Output the [X, Y] coordinate of the center of the cell containing the given text.  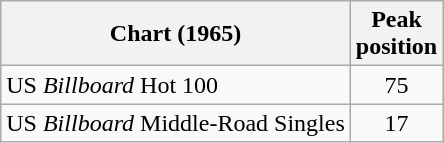
Chart (1965) [176, 34]
17 [396, 123]
US Billboard Hot 100 [176, 85]
US Billboard Middle-Road Singles [176, 123]
75 [396, 85]
Peakposition [396, 34]
